Capture the cell that displays the provided text and extract its (x, y) central coordinate. 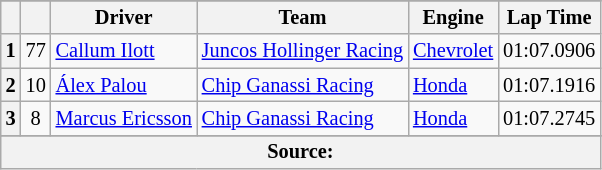
Callum Ilott (124, 51)
01:07.2745 (549, 118)
Driver (124, 17)
Álex Palou (124, 85)
77 (36, 51)
Marcus Ericsson (124, 118)
3 (11, 118)
01:07.0906 (549, 51)
Lap Time (549, 17)
1 (11, 51)
Juncos Hollinger Racing (302, 51)
Engine (453, 17)
Chevrolet (453, 51)
8 (36, 118)
10 (36, 85)
2 (11, 85)
01:07.1916 (549, 85)
Source: (300, 152)
Team (302, 17)
